Return the [X, Y] coordinate for the center point of the cell that contains the specified text.  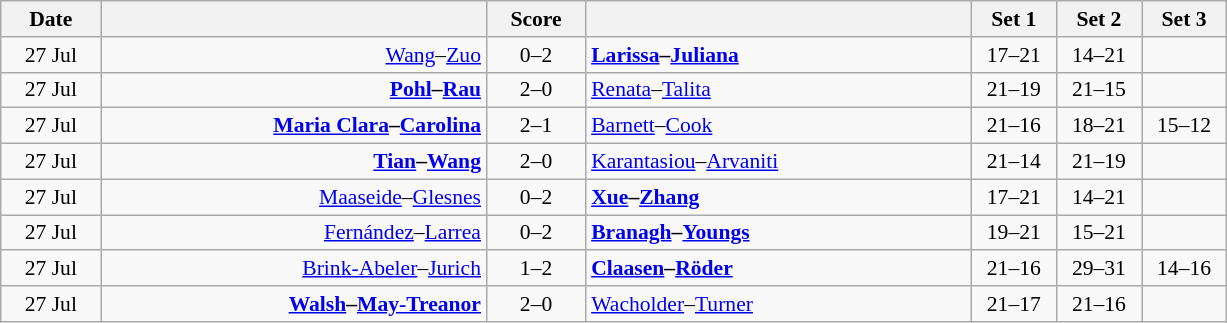
Fernández–Larrea [294, 233]
Walsh–May-Treanor [294, 304]
Branagh–Youngs [778, 233]
Brink-Abeler–Jurich [294, 269]
14–16 [1184, 269]
21–17 [1014, 304]
15–21 [1098, 233]
1–2 [536, 269]
Set 2 [1098, 19]
Renata–Talita [778, 90]
Xue–Zhang [778, 197]
Karantasiou–Arvaniti [778, 162]
29–31 [1098, 269]
Wacholder–Turner [778, 304]
Tian–Wang [294, 162]
Set 3 [1184, 19]
18–21 [1098, 126]
Claasen–Röder [778, 269]
2–1 [536, 126]
Barnett–Cook [778, 126]
Set 1 [1014, 19]
Larissa–Juliana [778, 55]
15–12 [1184, 126]
Wang–Zuo [294, 55]
19–21 [1014, 233]
21–14 [1014, 162]
21–15 [1098, 90]
Score [536, 19]
Maaseide–Glesnes [294, 197]
Maria Clara–Carolina [294, 126]
Date [51, 19]
Pohl–Rau [294, 90]
